Scan for the cell matching the given text and deliver its [X, Y] coordinate at center. 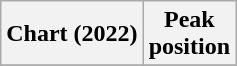
Chart (2022) [72, 34]
Peakposition [189, 34]
